From the cell containing the given text, extract its center point as (X, Y) coordinate. 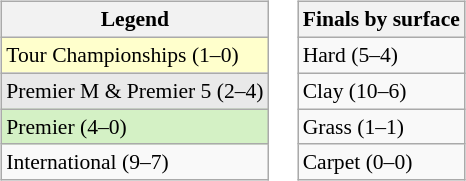
Grass (1–1) (382, 127)
Clay (10–6) (382, 91)
Hard (5–4) (382, 55)
Carpet (0–0) (382, 162)
Legend (134, 20)
Tour Championships (1–0) (134, 55)
Premier (4–0) (134, 127)
Premier M & Premier 5 (2–4) (134, 91)
Finals by surface (382, 20)
International (9–7) (134, 162)
